For the text-containing cell, return its midpoint in (X, Y) coordinate format. 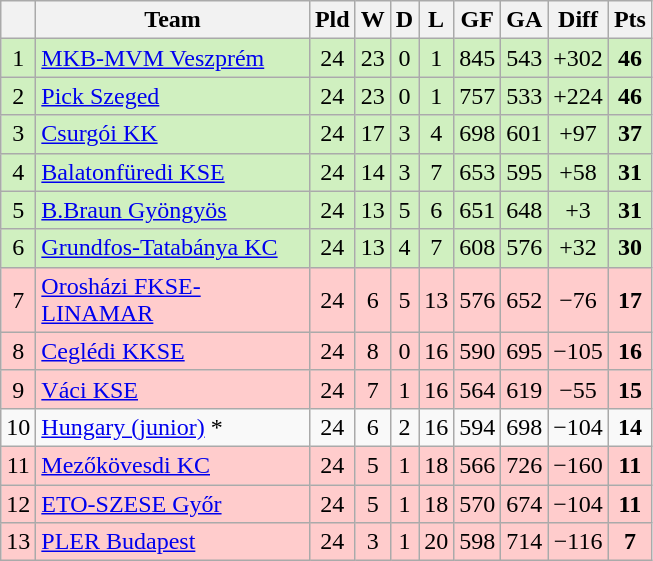
Orosházi FKSE-LINAMAR (173, 300)
648 (524, 210)
Pts (630, 20)
674 (524, 503)
D (404, 20)
W (372, 20)
Pld (332, 20)
566 (478, 465)
MKB-MVM Veszprém (173, 58)
Diff (578, 20)
845 (478, 58)
Ceglédi KKSE (173, 351)
+224 (578, 96)
+58 (578, 172)
570 (478, 503)
Hungary (junior) * (173, 427)
Balatonfüredi KSE (173, 172)
726 (524, 465)
Team (173, 20)
ETO-SZESE Győr (173, 503)
−55 (578, 389)
757 (478, 96)
15 (630, 389)
9 (18, 389)
−160 (578, 465)
653 (478, 172)
−76 (578, 300)
Mezőkövesdi KC (173, 465)
PLER Budapest (173, 542)
Grundfos-Tatabánya KC (173, 248)
20 (436, 542)
543 (524, 58)
+302 (578, 58)
695 (524, 351)
GA (524, 20)
714 (524, 542)
B.Braun Gyöngyös (173, 210)
608 (478, 248)
601 (524, 134)
GF (478, 20)
Váci KSE (173, 389)
598 (478, 542)
651 (478, 210)
533 (524, 96)
10 (18, 427)
12 (18, 503)
595 (524, 172)
Pick Szeged (173, 96)
652 (524, 300)
+97 (578, 134)
−116 (578, 542)
+32 (578, 248)
+3 (578, 210)
594 (478, 427)
37 (630, 134)
30 (630, 248)
590 (478, 351)
619 (524, 389)
Csurgói KK (173, 134)
L (436, 20)
−105 (578, 351)
564 (478, 389)
